Provide the (x, y) coordinate of the cell's center where the given text is located.  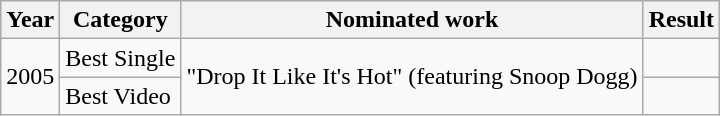
Best Single (120, 58)
Year (30, 20)
Result (681, 20)
"Drop It Like It's Hot" (featuring Snoop Dogg) (412, 77)
Category (120, 20)
Best Video (120, 96)
2005 (30, 77)
Nominated work (412, 20)
